Find where the given text appears and provide that cell's center as (X, Y) coordinate. 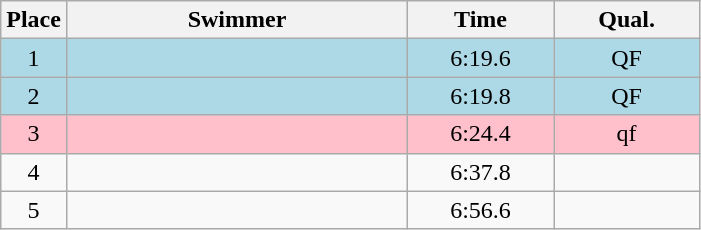
5 (34, 210)
qf (627, 134)
6:19.6 (481, 58)
Swimmer (236, 20)
6:24.4 (481, 134)
6:19.8 (481, 96)
1 (34, 58)
4 (34, 172)
6:37.8 (481, 172)
2 (34, 96)
Place (34, 20)
6:56.6 (481, 210)
Time (481, 20)
Qual. (627, 20)
3 (34, 134)
